Output the (X, Y) coordinate of the center of the cell containing the given text.  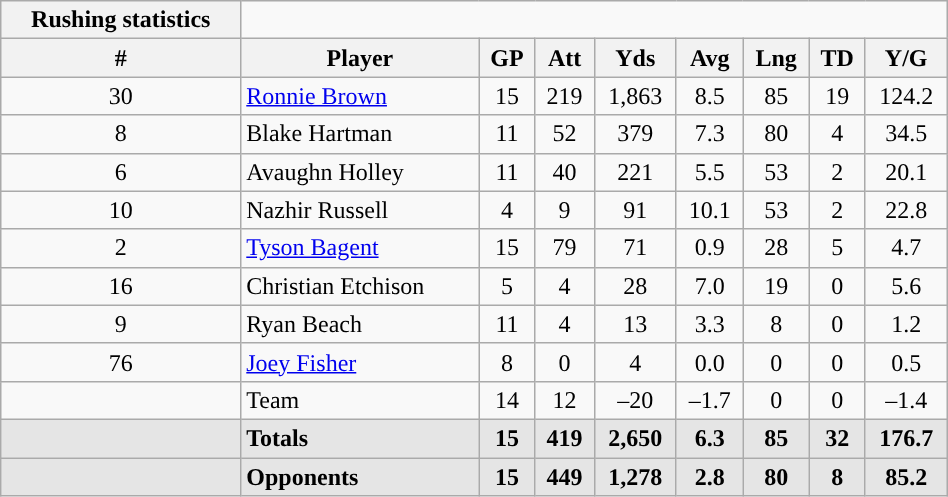
Blake Hartman (360, 134)
10 (121, 210)
TD (837, 58)
52 (564, 134)
2.8 (710, 477)
Opponents (360, 477)
34.5 (906, 134)
5.6 (906, 286)
79 (564, 248)
1.2 (906, 324)
85.2 (906, 477)
221 (635, 172)
3.3 (710, 324)
2,650 (635, 438)
0.5 (906, 362)
76 (121, 362)
10.1 (710, 210)
GP (507, 58)
16 (121, 286)
0.9 (710, 248)
Tyson Bagent (360, 248)
1,278 (635, 477)
176.7 (906, 438)
6.3 (710, 438)
0.0 (710, 362)
Totals (360, 438)
Christian Etchison (360, 286)
Avaughn Holley (360, 172)
–1.4 (906, 400)
419 (564, 438)
Ronnie Brown (360, 96)
Joey Fisher (360, 362)
Team (360, 400)
4.7 (906, 248)
5.5 (710, 172)
# (121, 58)
91 (635, 210)
32 (837, 438)
Avg (710, 58)
8.5 (710, 96)
7.0 (710, 286)
124.2 (906, 96)
20.1 (906, 172)
30 (121, 96)
Yds (635, 58)
Lng (776, 58)
Ryan Beach (360, 324)
12 (564, 400)
Player (360, 58)
13 (635, 324)
379 (635, 134)
Rushing statistics (121, 20)
22.8 (906, 210)
Att (564, 58)
40 (564, 172)
6 (121, 172)
219 (564, 96)
–1.7 (710, 400)
14 (507, 400)
7.3 (710, 134)
1,863 (635, 96)
–20 (635, 400)
Nazhir Russell (360, 210)
Y/G (906, 58)
71 (635, 248)
449 (564, 477)
